Search for the cell housing the specified text and yield its (X, Y) center coordinate. 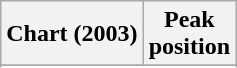
Chart (2003) (72, 34)
Peak position (189, 34)
